For the text-containing cell, return its midpoint in (X, Y) coordinate format. 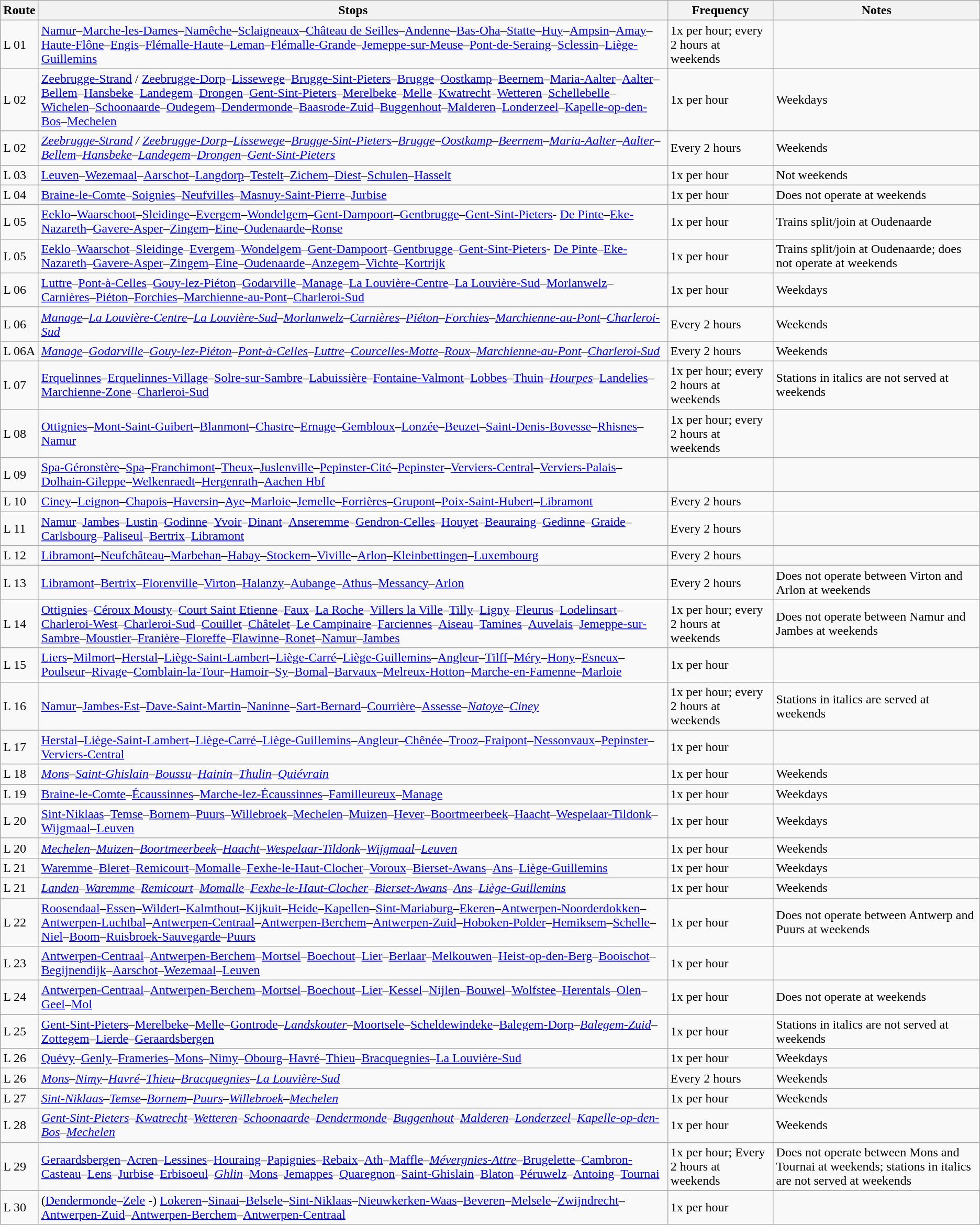
L 15 (19, 665)
Namur–Jambes-Est–Dave-Saint-Martin–Naninne–Sart-Bernard–Courrière–Assesse–Natoye–Ciney (353, 706)
Notes (876, 10)
L 08 (19, 434)
L 28 (19, 1125)
Braine-le-Comte–Écaussinnes–Marche-lez-Écaussinnes–Familleureux–Manage (353, 794)
Leuven–Wezemaal–Aarschot–Langdorp–Testelt–Zichem–Diest–Schulen–Hasselt (353, 175)
L 30 (19, 1208)
Antwerpen-Centraal–Antwerpen-Berchem–Mortsel–Boechout–Lier–Kessel–Nijlen–Bouwel–Wolfstee–Herentals–Olen–Geel–Mol (353, 997)
L 06A (19, 351)
Frequency (720, 10)
L 24 (19, 997)
Sint-Niklaas–Temse–Bornem–Puurs–Willebroek–Mechelen–Muizen–Hever–Boortmeerbeek–Haacht–Wespelaar-Tildonk–Wijgmaal–Leuven (353, 821)
L 12 (19, 556)
L 11 (19, 529)
L 10 (19, 502)
L 14 (19, 624)
Ottignies–Mont-Saint-Guibert–Blanmont–Chastre–Ernage–Gembloux–Lonzée–Beuzet–Saint-Denis-Bovesse–Rhisnes–Namur (353, 434)
Route (19, 10)
Waremme–Bleret–Remicourt–Momalle–Fexhe-le-Haut-Clocher–Voroux–Bierset-Awans–Ans–Liège-Guillemins (353, 868)
L 29 (19, 1166)
1x per hour; Every 2 hours at weekends (720, 1166)
Manage–Godarville–Gouy-lez-Piéton–Pont-à-Celles–Luttre–Courcelles-Motte–Roux–Marchienne-au-Pont–Charleroi-Sud (353, 351)
Mons–Nimy–Havré–Thieu–Bracquegnies–La Louvière-Sud (353, 1078)
L 18 (19, 774)
L 09 (19, 474)
Gent-Sint-Pieters–Merelbeke–Melle–Gontrode–Landskouter–Moortsele–Scheldewindeke–Balegem-Dorp–Balegem-Zuid–Zottegem–Lierde–Geraardsbergen (353, 1032)
Trains split/join at Oudenaarde (876, 222)
Stations in italics are served at weekends (876, 706)
L 03 (19, 175)
Manage–La Louvière-Centre–La Louvière-Sud–Morlanwelz–Carnières–Piéton–Forchies–Marchienne-au-Pont–Charleroi-Sud (353, 324)
Mons–Saint-Ghislain–Boussu–Hainin–Thulin–Quiévrain (353, 774)
Ciney–Leignon–Chapois–Haversin–Aye–Marloie–Jemelle–Forrières–Grupont–Poix-Saint-Hubert–Libramont (353, 502)
Does not operate between Mons and Tournai at weekends; stations in italics are not served at weekends (876, 1166)
Trains split/join at Oudenaarde; does not operate at weekends (876, 256)
L 07 (19, 385)
Quévy–Genly–Frameries–Mons–Nimy–Obourg–Havré–Thieu–Bracquegnies–La Louvière-Sud (353, 1058)
Stops (353, 10)
Braine-le-Comte–Soignies–Neufvilles–Masnuy-Saint-Pierre–Jurbise (353, 195)
Not weekends (876, 175)
L 19 (19, 794)
Does not operate between Namur and Jambes at weekends (876, 624)
L 17 (19, 747)
Namur–Jambes–Lustin–Godinne–Yvoir–Dinant–Anseremme–Gendron-Celles–Houyet–Beauraing–Gedinne–Graide–Carlsbourg–Paliseul–Bertrix–Libramont (353, 529)
Antwerpen-Centraal–Antwerpen-Berchem–Mortsel–Boechout–Lier–Berlaar–Melkouwen–Heist-op-den-Berg–Booischot–Begijnendijk–Aarschot–Wezemaal–Leuven (353, 964)
Landen–Waremme–Remicourt–Momalle–Fexhe-le-Haut-Clocher–Bierset-Awans–Ans–Liège-Guillemins (353, 888)
L 16 (19, 706)
Herstal–Liège-Saint-Lambert–Liège-Carré–Liège-Guillemins–Angleur–Chênée–Trooz–Fraipont–Nessonvaux–Pepinster–Verviers-Central (353, 747)
L 04 (19, 195)
Does not operate between Antwerp and Puurs at weekends (876, 922)
Mechelen–Muizen–Boortmeerbeek–Haacht–Wespelaar-Tildonk–Wijgmaal–Leuven (353, 848)
Gent-Sint-Pieters–Kwatrecht–Wetteren–Schoonaarde–Dendermonde–Buggenhout–Malderen–Londerzeel–Kapelle-op-den-Bos–Mechelen (353, 1125)
Does not operate between Virton and Arlon at weekends (876, 582)
Erquelinnes–Erquelinnes-Village–Solre-sur-Sambre–Labuissière–Fontaine-Valmont–Lobbes–Thuin–Hourpes–Landelies–Marchienne-Zone–Charleroi-Sud (353, 385)
L 13 (19, 582)
L 25 (19, 1032)
L 23 (19, 964)
L 01 (19, 45)
Libramont–Neufchâteau–Marbehan–Habay–Stockem–Viville–Arlon–Kleinbettingen–Luxembourg (353, 556)
L 22 (19, 922)
L 27 (19, 1098)
Sint-Niklaas–Temse–Bornem–Puurs–Willebroek–Mechelen (353, 1098)
Libramont–Bertrix–Florenville–Virton–Halanzy–Aubange–Athus–Messancy–Arlon (353, 582)
